Output the [x, y] coordinate of the center of the cell containing the given text.  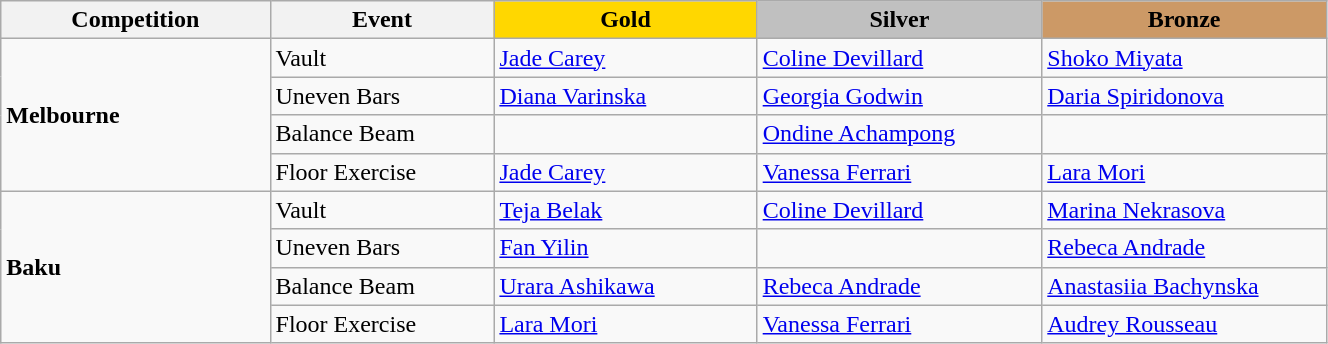
Diana Varinska [626, 96]
Competition [136, 20]
Baku [136, 267]
Event [382, 20]
Daria Spiridonova [1184, 96]
Urara Ashikawa [626, 286]
Anastasiia Bachynska [1184, 286]
Silver [900, 20]
Audrey Rousseau [1184, 324]
Ondine Achampong [900, 134]
Marina Nekrasova [1184, 210]
Shoko Miyata [1184, 58]
Fan Yilin [626, 248]
Gold [626, 20]
Georgia Godwin [900, 96]
Teja Belak [626, 210]
Bronze [1184, 20]
Melbourne [136, 115]
